Pinpoint the cell where the given text exists, returning its (X, Y) midpoint coordinate. 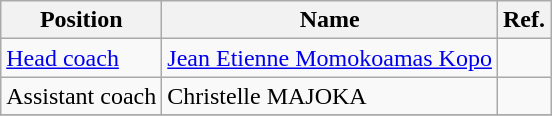
Head coach (82, 58)
Position (82, 20)
Christelle MAJOKA (330, 96)
Assistant coach (82, 96)
Name (330, 20)
Jean Etienne Momokoamas Kopo (330, 58)
Ref. (524, 20)
